Output the (X, Y) coordinate of the center of the cell containing the given text.  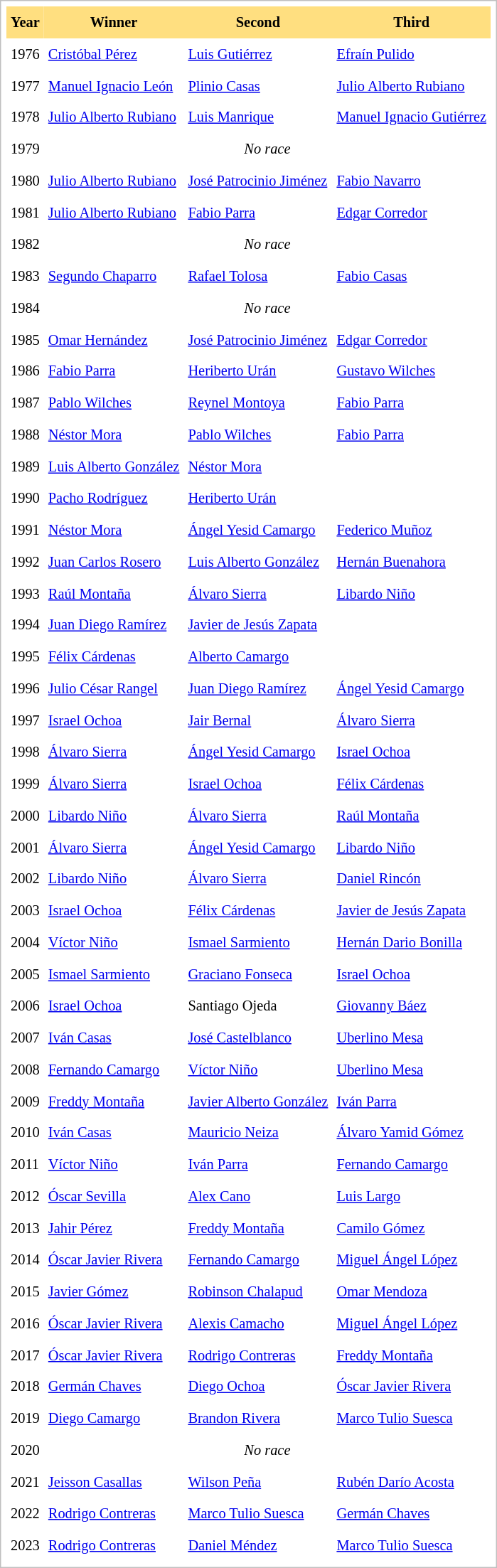
2005 (26, 974)
Diego Ochoa (257, 1387)
2020 (26, 1451)
2014 (26, 1260)
Omar Mendoza (411, 1291)
1987 (26, 402)
Plinio Casas (257, 85)
2004 (26, 943)
1990 (26, 498)
Rubén Darío Acosta (411, 1482)
Hernán Dario Bonilla (411, 943)
Manuel Ignacio León (114, 85)
1995 (26, 657)
Diego Camargo (114, 1418)
2007 (26, 1038)
Robinson Chalapud (257, 1291)
Javier Alberto González (257, 1101)
Rafael Tolosa (257, 276)
1989 (26, 466)
1976 (26, 54)
1985 (26, 340)
Juan Carlos Rosero (114, 562)
1993 (26, 593)
Segundo Chaparro (114, 276)
2008 (26, 1070)
Gustavo Wilches (411, 371)
2003 (26, 910)
2017 (26, 1355)
2012 (26, 1196)
Pacho Rodríguez (114, 498)
1981 (26, 213)
José Castelblanco (257, 1038)
2006 (26, 1006)
1991 (26, 530)
Mauricio Neiza (257, 1134)
Daniel Méndez (257, 1546)
Javier Gómez (114, 1291)
Cristóbal Pérez (114, 54)
Third (411, 23)
Year (26, 23)
Federico Muñoz (411, 530)
1982 (26, 245)
2002 (26, 879)
Hernán Buenahora (411, 562)
1983 (26, 276)
Brandon Rivera (257, 1418)
1988 (26, 435)
Second (257, 23)
Luis Largo (411, 1196)
2015 (26, 1291)
Manuel Ignacio Gutiérrez (411, 118)
Óscar Sevilla (114, 1196)
1979 (26, 149)
2013 (26, 1229)
Julio César Rangel (114, 688)
2018 (26, 1387)
Efraín Pulido (411, 54)
Winner (114, 23)
1992 (26, 562)
2010 (26, 1134)
1998 (26, 752)
2016 (26, 1324)
Giovanny Báez (411, 1006)
1977 (26, 85)
Reynel Montoya (257, 402)
Alexis Camacho (257, 1324)
1999 (26, 784)
2001 (26, 848)
Fabio Navarro (411, 181)
Alex Cano (257, 1196)
2021 (26, 1482)
Jeisson Casallas (114, 1482)
Graciano Fonseca (257, 974)
1996 (26, 688)
2023 (26, 1546)
1980 (26, 181)
1997 (26, 721)
1986 (26, 371)
2022 (26, 1513)
Luis Manrique (257, 118)
2019 (26, 1418)
2009 (26, 1101)
Santiago Ojeda (257, 1006)
Wilson Peña (257, 1482)
2011 (26, 1165)
Luis Gutiérrez (257, 54)
Omar Hernández (114, 340)
Álvaro Yamid Gómez (411, 1134)
1978 (26, 118)
Fabio Casas (411, 276)
1984 (26, 309)
1994 (26, 626)
Jahir Pérez (114, 1229)
Alberto Camargo (257, 657)
Jair Bernal (257, 721)
Daniel Rincón (411, 879)
2000 (26, 816)
Camilo Gómez (411, 1229)
